Search for the cell housing the specified text and yield its [X, Y] center coordinate. 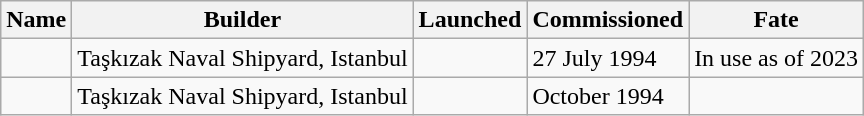
Commissioned [608, 20]
In use as of 2023 [776, 58]
27 July 1994 [608, 58]
Launched [470, 20]
Builder [242, 20]
Name [36, 20]
October 1994 [608, 96]
Fate [776, 20]
